For the text-containing cell, return its midpoint in [X, Y] coordinate format. 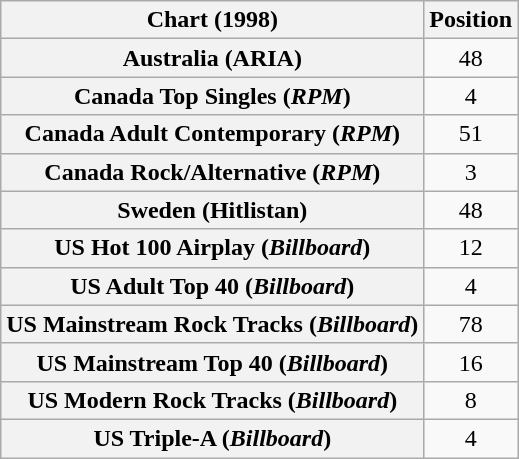
US Modern Rock Tracks (Billboard) [212, 400]
Chart (1998) [212, 20]
8 [471, 400]
Canada Adult Contemporary (RPM) [212, 134]
16 [471, 362]
Canada Top Singles (RPM) [212, 96]
Australia (ARIA) [212, 58]
78 [471, 324]
Canada Rock/Alternative (RPM) [212, 172]
Position [471, 20]
51 [471, 134]
3 [471, 172]
12 [471, 248]
US Hot 100 Airplay (Billboard) [212, 248]
US Triple-A (Billboard) [212, 438]
Sweden (Hitlistan) [212, 210]
US Adult Top 40 (Billboard) [212, 286]
US Mainstream Top 40 (Billboard) [212, 362]
US Mainstream Rock Tracks (Billboard) [212, 324]
